For the text-containing cell, return its midpoint in (X, Y) coordinate format. 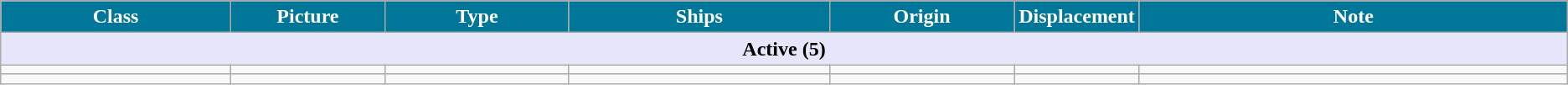
Origin (921, 17)
Type (477, 17)
Active (5) (784, 49)
Picture (307, 17)
Note (1354, 17)
Ships (699, 17)
Displacement (1077, 17)
Class (116, 17)
